Return [x, y] of the center of cell containing provided text 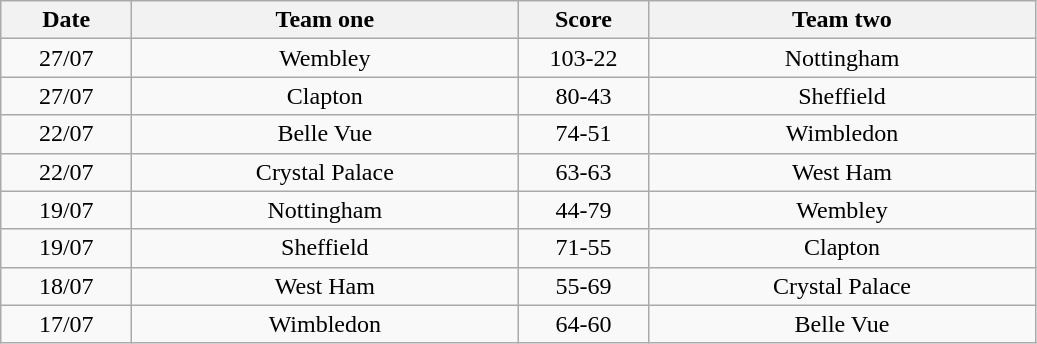
Team two [842, 20]
63-63 [584, 172]
55-69 [584, 286]
Team one [325, 20]
103-22 [584, 58]
74-51 [584, 134]
17/07 [66, 324]
71-55 [584, 248]
18/07 [66, 286]
80-43 [584, 96]
64-60 [584, 324]
Score [584, 20]
44-79 [584, 210]
Date [66, 20]
